Provide the [X, Y] coordinate of the cell's center where the given text is located.  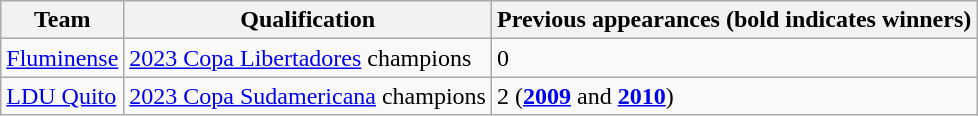
0 [734, 58]
Qualification [308, 20]
Fluminense [62, 58]
2023 Copa Sudamericana champions [308, 96]
Previous appearances (bold indicates winners) [734, 20]
2023 Copa Libertadores champions [308, 58]
Team [62, 20]
2 (2009 and 2010) [734, 96]
LDU Quito [62, 96]
